Scan for the cell matching the given text and deliver its (X, Y) coordinate at center. 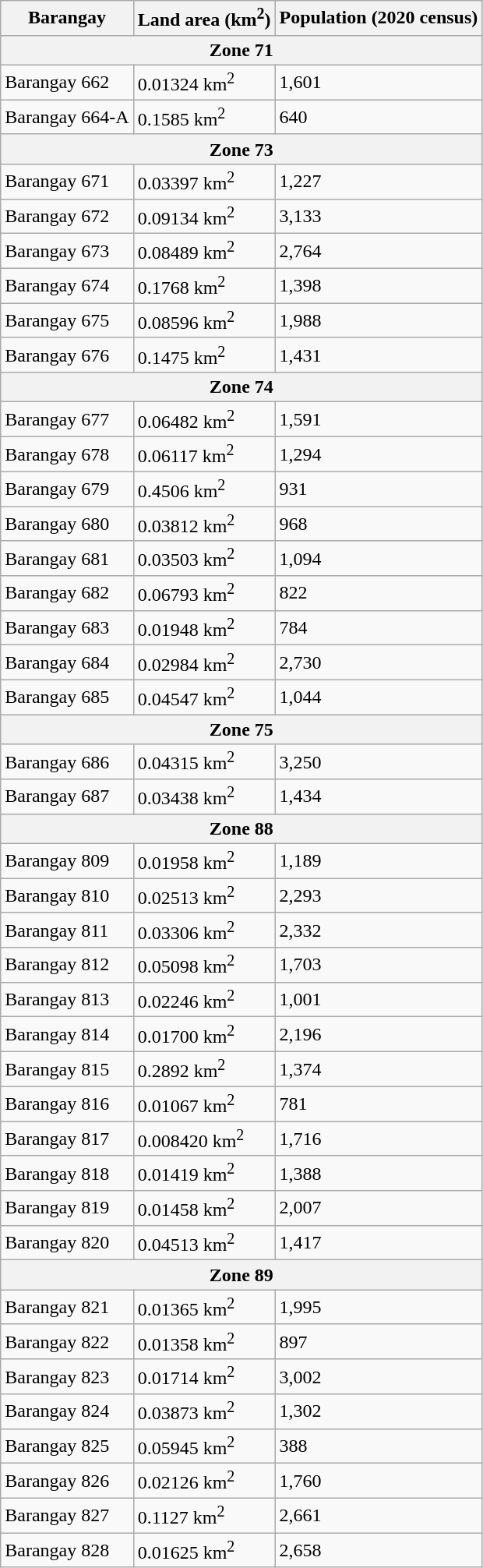
Barangay 809 (67, 860)
0.01958 km2 (204, 860)
2,332 (379, 931)
Barangay 813 (67, 999)
0.03397 km2 (204, 182)
Barangay 820 (67, 1242)
897 (379, 1342)
3,002 (379, 1376)
0.01067 km2 (204, 1104)
822 (379, 594)
Barangay 823 (67, 1376)
0.1475 km2 (204, 355)
0.01700 km2 (204, 1035)
Barangay 817 (67, 1139)
Barangay 681 (67, 558)
Barangay 826 (67, 1481)
2,293 (379, 896)
2,658 (379, 1551)
0.1127 km2 (204, 1515)
0.08489 km2 (204, 251)
1,988 (379, 321)
Barangay 687 (67, 796)
1,001 (379, 999)
0.01458 km2 (204, 1208)
1,294 (379, 454)
0.05945 km2 (204, 1446)
1,227 (379, 182)
0.06117 km2 (204, 454)
968 (379, 524)
Barangay 675 (67, 321)
Barangay 671 (67, 182)
1,601 (379, 83)
0.008420 km2 (204, 1139)
388 (379, 1446)
Zone 74 (241, 387)
Barangay (67, 19)
0.01625 km2 (204, 1551)
2,196 (379, 1035)
Barangay 816 (67, 1104)
Barangay 828 (67, 1551)
2,007 (379, 1208)
1,591 (379, 419)
0.04315 km2 (204, 762)
0.4506 km2 (204, 489)
0.02513 km2 (204, 896)
931 (379, 489)
0.01365 km2 (204, 1308)
Population (2020 census) (379, 19)
Zone 73 (241, 149)
640 (379, 117)
Barangay 677 (67, 419)
1,398 (379, 285)
0.01948 km2 (204, 628)
1,434 (379, 796)
1,388 (379, 1174)
784 (379, 628)
0.01358 km2 (204, 1342)
Zone 88 (241, 828)
1,374 (379, 1069)
0.01714 km2 (204, 1376)
Barangay 824 (67, 1412)
1,760 (379, 1481)
Barangay 672 (67, 217)
Barangay 662 (67, 83)
Barangay 678 (67, 454)
Zone 75 (241, 729)
0.2892 km2 (204, 1069)
1,995 (379, 1308)
Barangay 684 (67, 662)
Barangay 679 (67, 489)
Barangay 676 (67, 355)
Barangay 810 (67, 896)
0.06482 km2 (204, 419)
3,133 (379, 217)
0.05098 km2 (204, 965)
1,044 (379, 697)
Barangay 819 (67, 1208)
1,703 (379, 965)
0.08596 km2 (204, 321)
2,661 (379, 1515)
Zone 89 (241, 1275)
Barangay 680 (67, 524)
0.02246 km2 (204, 999)
Barangay 811 (67, 931)
0.03306 km2 (204, 931)
Barangay 822 (67, 1342)
Barangay 815 (67, 1069)
Barangay 674 (67, 285)
Barangay 827 (67, 1515)
0.02126 km2 (204, 1481)
Barangay 821 (67, 1308)
Barangay 686 (67, 762)
0.06793 km2 (204, 594)
0.04513 km2 (204, 1242)
2,764 (379, 251)
Barangay 664-A (67, 117)
0.02984 km2 (204, 662)
Barangay 673 (67, 251)
781 (379, 1104)
Barangay 685 (67, 697)
3,250 (379, 762)
Barangay 814 (67, 1035)
Barangay 818 (67, 1174)
0.03873 km2 (204, 1412)
0.03438 km2 (204, 796)
Zone 71 (241, 50)
1,189 (379, 860)
0.1585 km2 (204, 117)
1,417 (379, 1242)
0.01324 km2 (204, 83)
1,094 (379, 558)
Land area (km2) (204, 19)
0.09134 km2 (204, 217)
Barangay 825 (67, 1446)
0.04547 km2 (204, 697)
1,302 (379, 1412)
0.03503 km2 (204, 558)
0.03812 km2 (204, 524)
0.01419 km2 (204, 1174)
0.1768 km2 (204, 285)
2,730 (379, 662)
Barangay 812 (67, 965)
1,431 (379, 355)
Barangay 682 (67, 594)
Barangay 683 (67, 628)
1,716 (379, 1139)
